Determine the (x, y) coordinate at the center of the cell enclosing the given text.  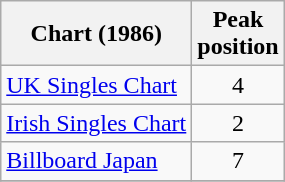
7 (238, 161)
Peakposition (238, 34)
Chart (1986) (96, 34)
Billboard Japan (96, 161)
4 (238, 85)
Irish Singles Chart (96, 123)
UK Singles Chart (96, 85)
2 (238, 123)
